From the cell containing the given text, extract its center point as (x, y) coordinate. 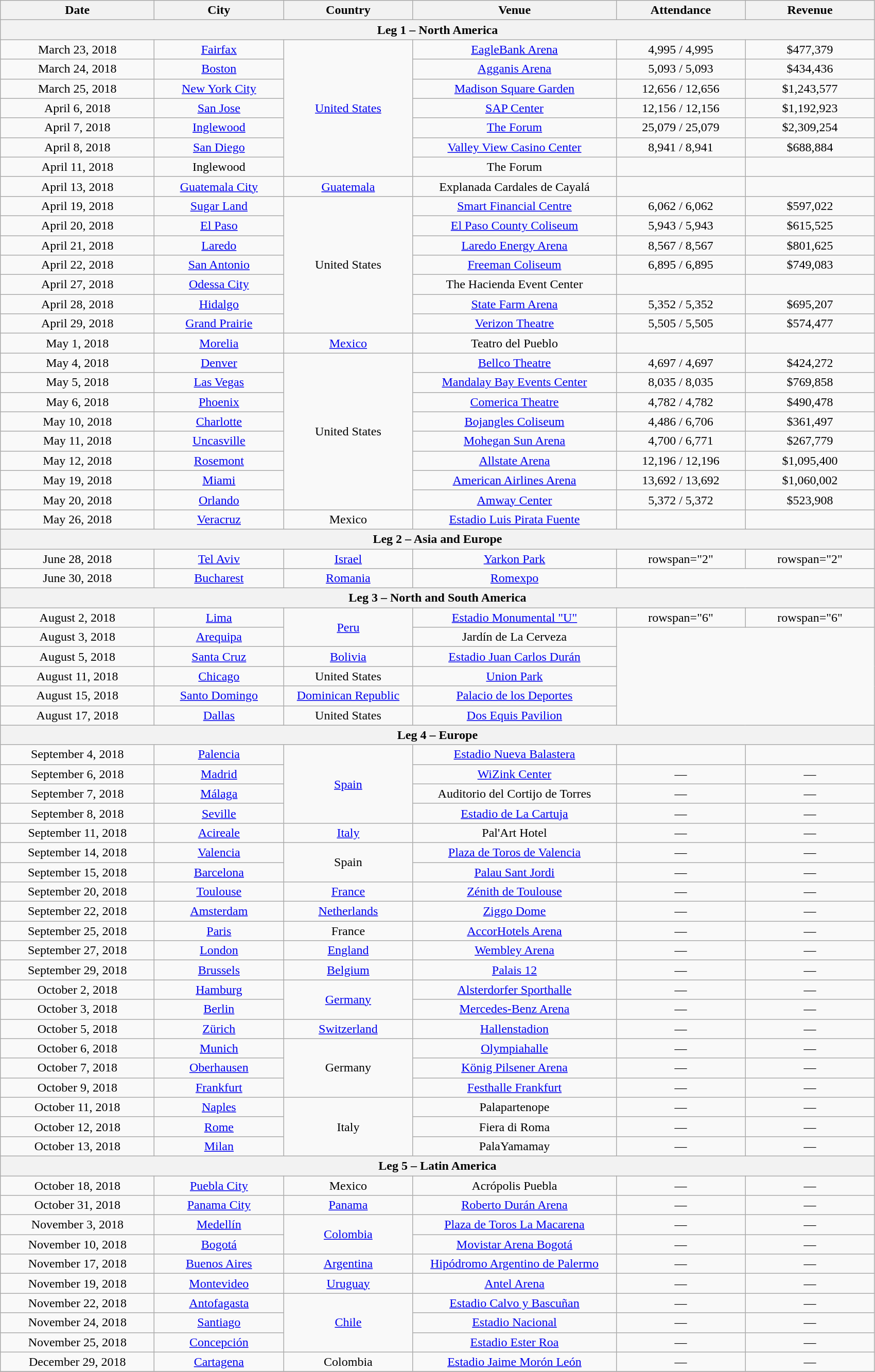
$615,525 (810, 225)
March 23, 2018 (77, 49)
Panama City (219, 1205)
May 26, 2018 (77, 519)
Valley View Casino Center (515, 147)
Bolivia (348, 657)
Belgium (348, 970)
Teatro del Pueblo (515, 343)
Estadio Monumental "U" (515, 618)
Zénith de Toulouse (515, 892)
Amsterdam (219, 911)
Estadio Jaime Morón León (515, 1362)
Chile (348, 1323)
Country (348, 10)
Israel (348, 558)
4,486 / 6,706 (680, 421)
Yarkon Park (515, 558)
Peru (348, 627)
Oberhausen (219, 1068)
Denver (219, 363)
4,700 / 6,771 (680, 441)
Mohegan Sun Arena (515, 441)
November 10, 2018 (77, 1244)
Leg 1 – North America (437, 30)
Santiago (219, 1323)
5,352 / 5,352 (680, 304)
Odessa City (219, 285)
April 7, 2018 (77, 128)
October 9, 2018 (77, 1087)
Smart Financial Centre (515, 206)
May 20, 2018 (77, 500)
August 3, 2018 (77, 637)
October 7, 2018 (77, 1068)
Brussels (219, 970)
Rome (219, 1127)
Buenos Aires (219, 1264)
Wembley Arena (515, 951)
Uruguay (348, 1283)
$574,477 (810, 324)
8,567 / 8,567 (680, 245)
SAP Center (515, 108)
Santa Cruz (219, 657)
June 28, 2018 (77, 558)
Estadio Nacional (515, 1323)
6,895 / 6,895 (680, 265)
12,196 / 12,196 (680, 461)
April 22, 2018 (77, 265)
April 27, 2018 (77, 285)
October 31, 2018 (77, 1205)
Antofagasta (219, 1303)
$597,022 (810, 206)
Arequipa (219, 637)
April 8, 2018 (77, 147)
Alsterdorfer Sporthalle (515, 990)
Panama (348, 1205)
April 20, 2018 (77, 225)
Tel Aviv (219, 558)
April 13, 2018 (77, 186)
$424,272 (810, 363)
Plaza de Toros La Macarena (515, 1225)
12,656 / 12,656 (680, 89)
Festhalle Frankfurt (515, 1087)
Málaga (219, 794)
25,079 / 25,079 (680, 128)
8,035 / 8,035 (680, 382)
Laredo (219, 245)
Charlotte (219, 421)
$769,858 (810, 382)
San Antonio (219, 265)
November 22, 2018 (77, 1303)
Lima (219, 618)
September 4, 2018 (77, 754)
Guatemala (348, 186)
State Farm Arena (515, 304)
Romexpo (515, 578)
$1,060,002 (810, 480)
October 5, 2018 (77, 1029)
Naples (219, 1107)
4,697 / 4,697 (680, 363)
4,782 / 4,782 (680, 402)
November 3, 2018 (77, 1225)
Romania (348, 578)
$361,497 (810, 421)
London (219, 951)
Santo Domingo (219, 696)
Switzerland (348, 1029)
Attendance (680, 10)
May 1, 2018 (77, 343)
Estadio Calvo y Bascuñan (515, 1303)
$1,192,923 (810, 108)
April 6, 2018 (77, 108)
Cartagena (219, 1362)
November 17, 2018 (77, 1264)
$801,625 (810, 245)
13,692 / 13,692 (680, 480)
$2,309,254 (810, 128)
Hamburg (219, 990)
August 11, 2018 (77, 676)
5,943 / 5,943 (680, 225)
Bogotá (219, 1244)
Palais 12 (515, 970)
August 15, 2018 (77, 696)
Uncasville (219, 441)
5,093 / 5,093 (680, 69)
May 6, 2018 (77, 402)
5,505 / 5,505 (680, 324)
Mercedes-Benz Arena (515, 1009)
Dallas (219, 715)
Dos Equis Pavilion (515, 715)
Hallenstadion (515, 1029)
El Paso County Coliseum (515, 225)
Bucharest (219, 578)
Hipódromo Argentino de Palermo (515, 1264)
AccorHotels Arena (515, 931)
$490,478 (810, 402)
Fairfax (219, 49)
Palau Sant Jordi (515, 872)
October 6, 2018 (77, 1048)
March 24, 2018 (77, 69)
$1,095,400 (810, 461)
Ziggo Dome (515, 911)
August 17, 2018 (77, 715)
Auditorio del Cortijo de Torres (515, 794)
Leg 2 – Asia and Europe (437, 539)
Agganis Arena (515, 69)
Movistar Arena Bogotá (515, 1244)
September 14, 2018 (77, 852)
12,156 / 12,156 (680, 108)
September 6, 2018 (77, 774)
Paris (219, 931)
City (219, 10)
Pal'Art Hotel (515, 833)
Olympiahalle (515, 1048)
Sugar Land (219, 206)
Comerica Theatre (515, 402)
October 18, 2018 (77, 1185)
Antel Arena (515, 1283)
$695,207 (810, 304)
England (348, 951)
Rosemont (219, 461)
Acrópolis Puebla (515, 1185)
Hidalgo (219, 304)
November 25, 2018 (77, 1342)
March 25, 2018 (77, 89)
April 21, 2018 (77, 245)
Union Park (515, 676)
Plaza de Toros de Valencia (515, 852)
The Hacienda Event Center (515, 285)
May 12, 2018 (77, 461)
Dominican Republic (348, 696)
Berlin (219, 1009)
$267,779 (810, 441)
6,062 / 6,062 (680, 206)
September 27, 2018 (77, 951)
Fiera di Roma (515, 1127)
Boston (219, 69)
Grand Prairie (219, 324)
Frankfurt (219, 1087)
October 2, 2018 (77, 990)
Barcelona (219, 872)
Montevideo (219, 1283)
June 30, 2018 (77, 578)
September 11, 2018 (77, 833)
October 11, 2018 (77, 1107)
San Jose (219, 108)
$749,083 (810, 265)
May 5, 2018 (77, 382)
Palapartenope (515, 1107)
Seville (219, 813)
Guatemala City (219, 186)
Bellco Theatre (515, 363)
September 8, 2018 (77, 813)
5,372 / 5,372 (680, 500)
Revenue (810, 10)
Estadio Nueva Balastera (515, 754)
Verizon Theatre (515, 324)
Palacio de los Deportes (515, 696)
May 19, 2018 (77, 480)
Medellín (219, 1225)
Palencia (219, 754)
4,995 / 4,995 (680, 49)
September 15, 2018 (77, 872)
April 28, 2018 (77, 304)
October 3, 2018 (77, 1009)
Estadio Juan Carlos Durán (515, 657)
8,941 / 8,941 (680, 147)
Amway Center (515, 500)
Venue (515, 10)
May 4, 2018 (77, 363)
May 11, 2018 (77, 441)
Estadio de La Cartuja (515, 813)
April 29, 2018 (77, 324)
El Paso (219, 225)
Estadio Luis Pirata Fuente (515, 519)
April 11, 2018 (77, 167)
Milan (219, 1146)
September 7, 2018 (77, 794)
Leg 4 – Europe (437, 735)
Puebla City (219, 1185)
$434,436 (810, 69)
Toulouse (219, 892)
$523,908 (810, 500)
Bojangles Coliseum (515, 421)
König Pilsener Arena (515, 1068)
Veracruz (219, 519)
New York City (219, 89)
November 24, 2018 (77, 1323)
WiZink Center (515, 774)
Laredo Energy Arena (515, 245)
Mandalay Bay Events Center (515, 382)
September 29, 2018 (77, 970)
$1,243,577 (810, 89)
Estadio Ester Roa (515, 1342)
Valencia (219, 852)
December 29, 2018 (77, 1362)
Explanada Cardales de Cayalá (515, 186)
Miami (219, 480)
EagleBank Arena (515, 49)
October 12, 2018 (77, 1127)
Allstate Arena (515, 461)
San Diego (219, 147)
September 22, 2018 (77, 911)
Freeman Coliseum (515, 265)
Madrid (219, 774)
Argentina (348, 1264)
Orlando (219, 500)
Phoenix (219, 402)
Jardín de La Cerveza (515, 637)
Las Vegas (219, 382)
August 5, 2018 (77, 657)
$688,884 (810, 147)
Roberto Durán Arena (515, 1205)
Acireale (219, 833)
Leg 5 – Latin America (437, 1166)
November 19, 2018 (77, 1283)
Leg 3 – North and South America (437, 598)
Zürich (219, 1029)
September 25, 2018 (77, 931)
Munich (219, 1048)
October 13, 2018 (77, 1146)
Madison Square Garden (515, 89)
Morelia (219, 343)
Concepción (219, 1342)
American Airlines Arena (515, 480)
Chicago (219, 676)
PalaYamamay (515, 1146)
Netherlands (348, 911)
$477,379 (810, 49)
August 2, 2018 (77, 618)
April 19, 2018 (77, 206)
September 20, 2018 (77, 892)
May 10, 2018 (77, 421)
Date (77, 10)
